Locate the cell with the specified text and output its (X, Y) center coordinate. 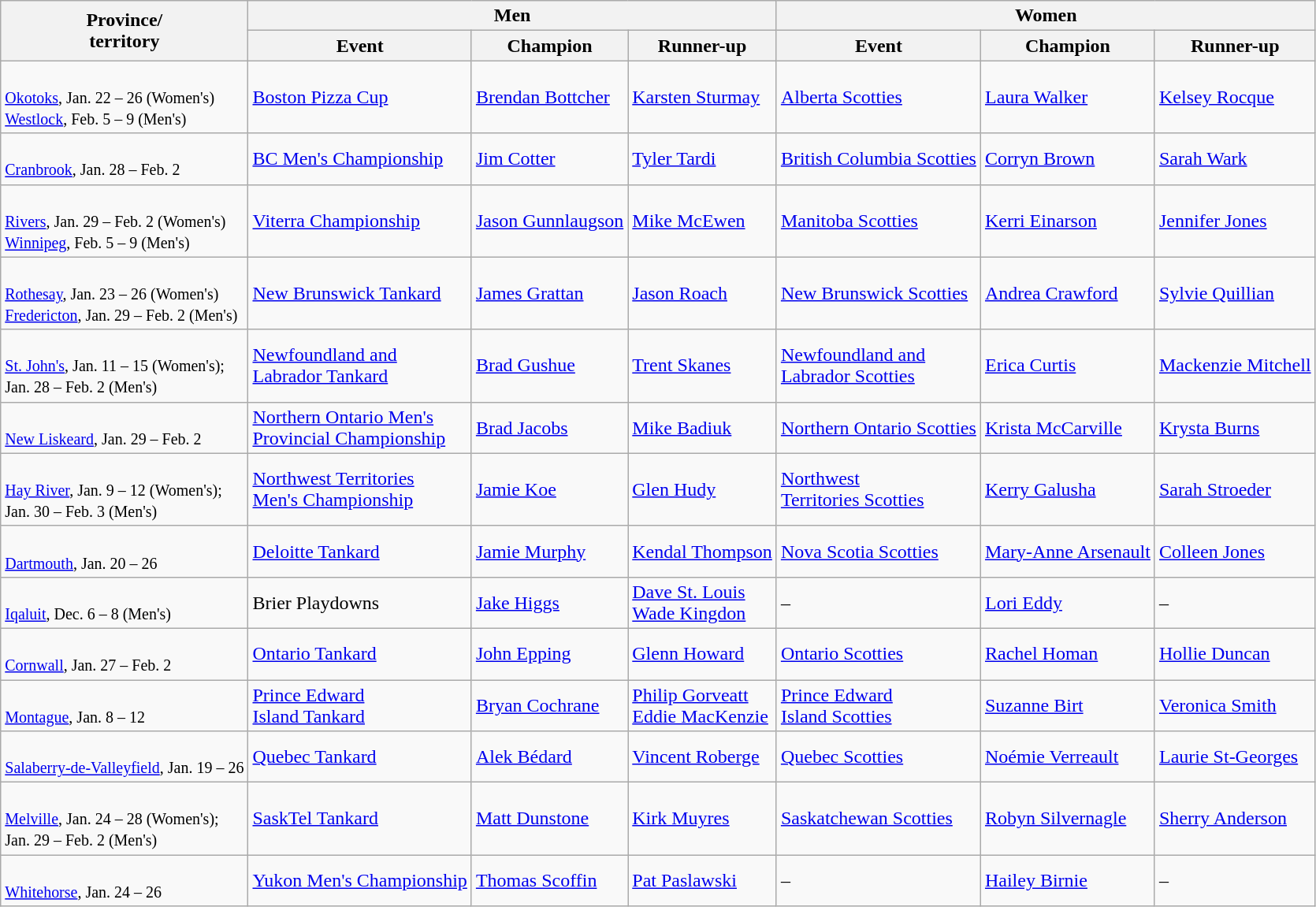
Cranbrook, Jan. 28 – Feb. 2 (125, 159)
Kerri Einarson (1067, 221)
Brad Jacobs (549, 427)
SaskTel Tankard (359, 819)
Hailey Birnie (1067, 881)
Yukon Men's Championship (359, 881)
Glen Hudy (703, 489)
Glenn Howard (703, 654)
Thomas Scoffin (549, 881)
Laurie St-Georges (1235, 756)
Boston Pizza Cup (359, 97)
Women (1046, 16)
Men (512, 16)
Ontario Scotties (878, 654)
Sylvie Quillian (1235, 293)
Rivers, Jan. 29 – Feb. 2 (Women's) Winnipeg, Feb. 5 – 9 (Men's) (125, 221)
Prince Edward Island Tankard (359, 704)
Prince Edward Island Scotties (878, 704)
Alberta Scotties (878, 97)
Mary-Anne Arsenault (1067, 552)
Brad Gushue (549, 366)
New Liskeard, Jan. 29 – Feb. 2 (125, 427)
Jason Gunnlaugson (549, 221)
Mike McEwen (703, 221)
Whitehorse, Jan. 24 – 26 (125, 881)
Erica Curtis (1067, 366)
Okotoks, Jan. 22 – 26 (Women's) Westlock, Feb. 5 – 9 (Men's) (125, 97)
Northern Ontario Men'sProvincial Championship (359, 427)
Mackenzie Mitchell (1235, 366)
Sherry Anderson (1235, 819)
Vincent Roberge (703, 756)
Kendal Thompson (703, 552)
Cornwall, Jan. 27 – Feb. 2 (125, 654)
Province/territory (125, 31)
Ontario Tankard (359, 654)
Pat Paslawski (703, 881)
Robyn Silvernagle (1067, 819)
Manitoba Scotties (878, 221)
Northern Ontario Scotties (878, 427)
Laura Walker (1067, 97)
BC Men's Championship (359, 159)
Bryan Cochrane (549, 704)
Veronica Smith (1235, 704)
Colleen Jones (1235, 552)
Iqaluit, Dec. 6 – 8 (Men's) (125, 602)
Rachel Homan (1067, 654)
Quebec Scotties (878, 756)
Newfoundland and Labrador Scotties (878, 366)
Kelsey Rocque (1235, 97)
Deloitte Tankard (359, 552)
Hollie Duncan (1235, 654)
Saskatchewan Scotties (878, 819)
Montague, Jan. 8 – 12 (125, 704)
Jamie Murphy (549, 552)
Karsten Sturmay (703, 97)
Lori Eddy (1067, 602)
Quebec Tankard (359, 756)
Jake Higgs (549, 602)
Brier Playdowns (359, 602)
Matt Dunstone (549, 819)
Kirk Muyres (703, 819)
Nova Scotia Scotties (878, 552)
Rothesay, Jan. 23 – 26 (Women's) Fredericton, Jan. 29 – Feb. 2 (Men's) (125, 293)
Corryn Brown (1067, 159)
Philip Gorveatt Eddie MacKenzie (703, 704)
Alek Bédard (549, 756)
Tyler Tardi (703, 159)
Salaberry-de-Valleyfield, Jan. 19 – 26 (125, 756)
Krista McCarville (1067, 427)
British Columbia Scotties (878, 159)
Mike Badiuk (703, 427)
Noémie Verreault (1067, 756)
Kerry Galusha (1067, 489)
Northwest Territories Scotties (878, 489)
James Grattan (549, 293)
John Epping (549, 654)
New Brunswick Tankard (359, 293)
Northwest Territories Men's Championship (359, 489)
Krysta Burns (1235, 427)
Trent Skanes (703, 366)
Jason Roach (703, 293)
Newfoundland and Labrador Tankard (359, 366)
Dartmouth, Jan. 20 – 26 (125, 552)
Melville, Jan. 24 – 28 (Women's); Jan. 29 – Feb. 2 (Men's) (125, 819)
St. John's, Jan. 11 – 15 (Women's); Jan. 28 – Feb. 2 (Men's) (125, 366)
Dave St. Louis Wade Kingdon (703, 602)
Sarah Stroeder (1235, 489)
Andrea Crawford (1067, 293)
Jim Cotter (549, 159)
New Brunswick Scotties (878, 293)
Brendan Bottcher (549, 97)
Suzanne Birt (1067, 704)
Jennifer Jones (1235, 221)
Viterra Championship (359, 221)
Jamie Koe (549, 489)
Hay River, Jan. 9 – 12 (Women's); Jan. 30 – Feb. 3 (Men's) (125, 489)
Sarah Wark (1235, 159)
